Identify which cell holds the provided text, then report its [X, Y] central coordinate. 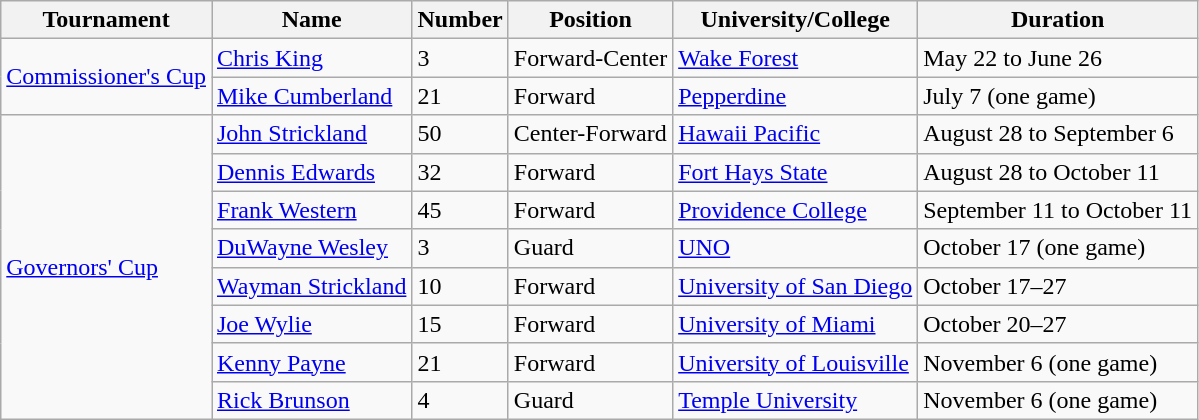
Tournament [106, 20]
Chris King [312, 58]
University of Louisville [796, 362]
Pepperdine [796, 96]
Temple University [796, 400]
University of San Diego [796, 286]
Providence College [796, 210]
July 7 (one game) [1058, 96]
Wake Forest [796, 58]
Wayman Strickland [312, 286]
15 [460, 324]
May 22 to June 26 [1058, 58]
John Strickland [312, 134]
Forward-Center [590, 58]
University/College [796, 20]
October 20–27 [1058, 324]
Governors' Cup [106, 267]
August 28 to September 6 [1058, 134]
45 [460, 210]
Fort Hays State [796, 172]
Joe Wylie [312, 324]
October 17 (one game) [1058, 248]
4 [460, 400]
University of Miami [796, 324]
UNO [796, 248]
Kenny Payne [312, 362]
Position [590, 20]
32 [460, 172]
Dennis Edwards [312, 172]
September 11 to October 11 [1058, 210]
10 [460, 286]
Duration [1058, 20]
DuWayne Wesley [312, 248]
Rick Brunson [312, 400]
Commissioner's Cup [106, 77]
Hawaii Pacific [796, 134]
October 17–27 [1058, 286]
Number [460, 20]
Frank Western [312, 210]
August 28 to October 11 [1058, 172]
Name [312, 20]
50 [460, 134]
Mike Cumberland [312, 96]
Center-Forward [590, 134]
